Provide the (x, y) coordinate of the cell's center where the given text is located.  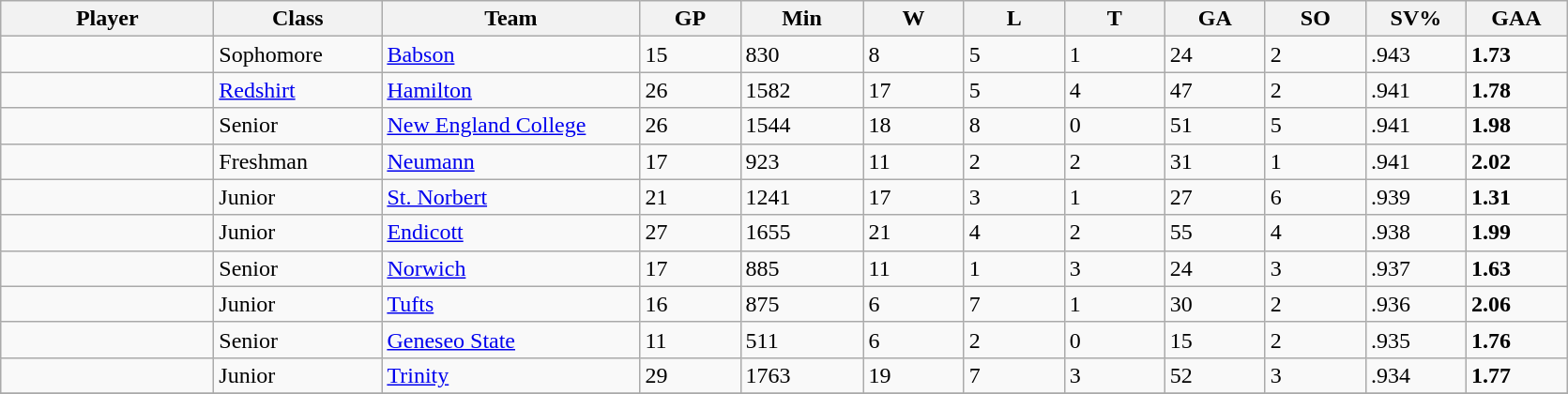
.936 (1415, 304)
Team (510, 19)
1655 (801, 233)
30 (1214, 304)
.943 (1415, 54)
1.98 (1516, 126)
1544 (801, 126)
T (1115, 19)
GA (1214, 19)
2.06 (1516, 304)
Player (107, 19)
Endicott (510, 233)
L (1013, 19)
1.76 (1516, 340)
New England College (510, 126)
Trinity (510, 375)
1.73 (1516, 54)
SV% (1415, 19)
885 (801, 268)
1763 (801, 375)
Neumann (510, 161)
830 (801, 54)
18 (914, 126)
52 (1214, 375)
1.77 (1516, 375)
W (914, 19)
St. Norbert (510, 197)
SO (1316, 19)
29 (691, 375)
1.99 (1516, 233)
GAA (1516, 19)
GP (691, 19)
Babson (510, 54)
Sophomore (298, 54)
47 (1214, 90)
Redshirt (298, 90)
.937 (1415, 268)
16 (691, 304)
Norwich (510, 268)
31 (1214, 161)
Tufts (510, 304)
Geneseo State (510, 340)
2.02 (1516, 161)
Freshman (298, 161)
875 (801, 304)
1.78 (1516, 90)
1.63 (1516, 268)
19 (914, 375)
.935 (1415, 340)
Class (298, 19)
.934 (1415, 375)
Hamilton (510, 90)
Min (801, 19)
923 (801, 161)
.938 (1415, 233)
55 (1214, 233)
511 (801, 340)
1582 (801, 90)
.939 (1415, 197)
51 (1214, 126)
1241 (801, 197)
1.31 (1516, 197)
